Pinpoint the cell where the given text exists, returning its (x, y) midpoint coordinate. 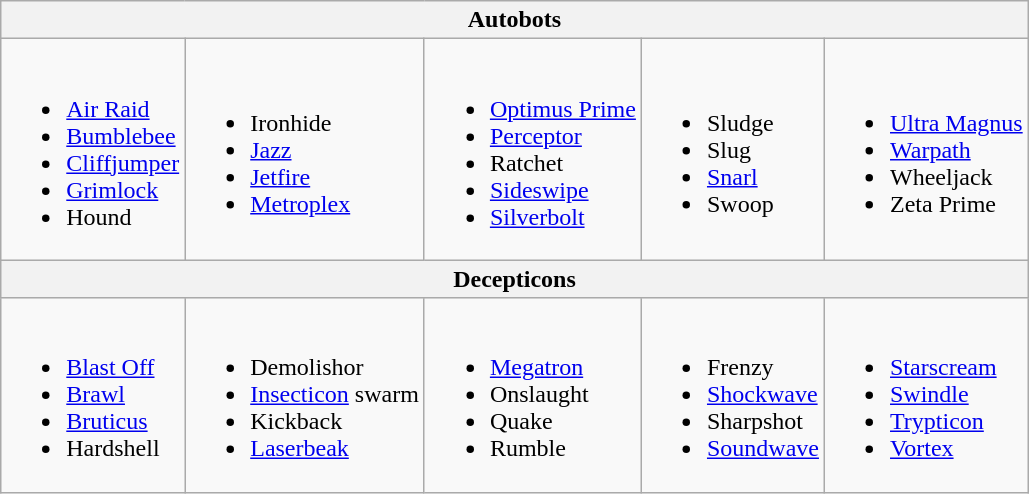
FrenzyShockwaveSharpshotSoundwave (732, 395)
MegatronOnslaughtQuakeRumble (532, 395)
Air RaidBumblebeeCliffjumperGrimlockHound (93, 150)
Optimus PrimePerceptorRatchetSideswipeSilverbolt (532, 150)
StarscreamSwindleTrypticonVortex (926, 395)
Blast OffBrawlBruticusHardshell (93, 395)
DemolishorInsecticon swarmKickbackLaserbeak (305, 395)
Ultra MagnusWarpathWheeljackZeta Prime (926, 150)
IronhideJazzJetfireMetroplex (305, 150)
SludgeSlugSnarlSwoop (732, 150)
Decepticons (514, 279)
Autobots (514, 20)
